Provide the (X, Y) coordinate of the cell's center where the given text is located.  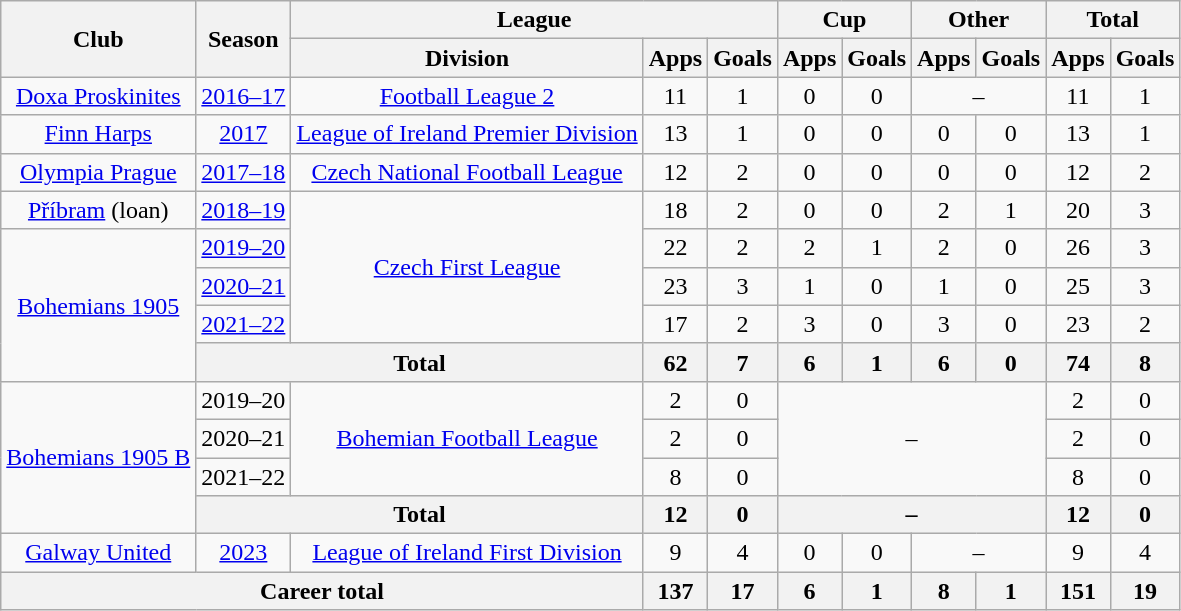
25 (1078, 286)
20 (1078, 210)
62 (675, 362)
Division (467, 58)
Doxa Proskinites (98, 96)
Cup (844, 20)
Czech National Football League (467, 172)
2023 (244, 553)
Bohemians 1905 (98, 305)
74 (1078, 362)
2017 (244, 134)
Career total (322, 591)
137 (675, 591)
League (534, 20)
Olympia Prague (98, 172)
Finn Harps (98, 134)
League of Ireland Premier Division (467, 134)
Bohemians 1905 B (98, 457)
Season (244, 39)
Football League 2 (467, 96)
22 (675, 248)
2018–19 (244, 210)
Czech First League (467, 267)
7 (743, 362)
18 (675, 210)
26 (1078, 248)
Příbram (loan) (98, 210)
Galway United (98, 553)
Bohemian Football League (467, 438)
2016–17 (244, 96)
151 (1078, 591)
Other (979, 20)
Club (98, 39)
League of Ireland First Division (467, 553)
2017–18 (244, 172)
19 (1145, 591)
